Locate the cell with the specified text and output its (x, y) center coordinate. 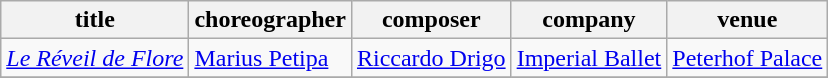
title (95, 20)
Marius Petipa (270, 58)
Le Réveil de Flore (95, 58)
choreographer (270, 20)
company (589, 20)
Riccardo Drigo (431, 58)
Imperial Ballet (589, 58)
Peterhof Palace (748, 58)
composer (431, 20)
venue (748, 20)
